Return (x, y) of the center of cell containing provided text 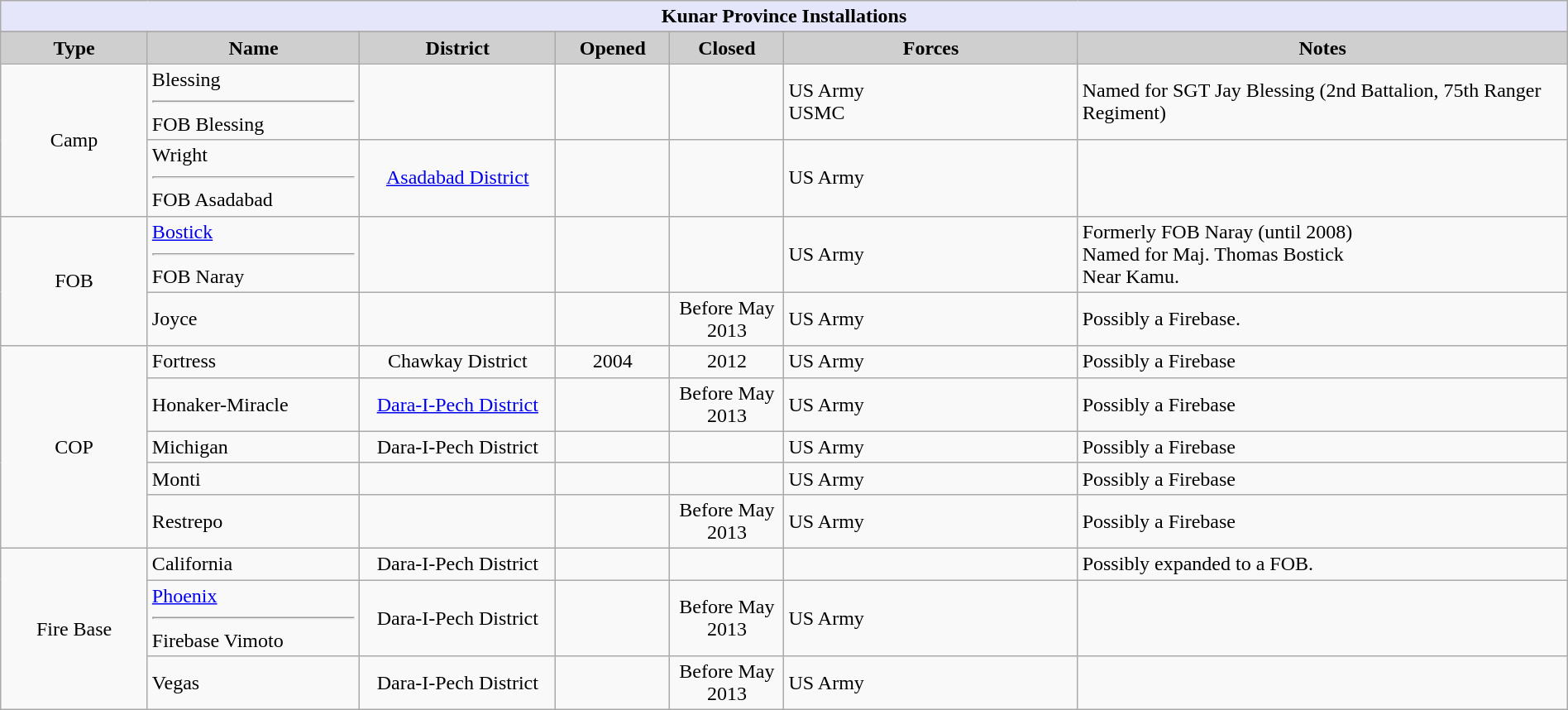
Chawkay District (458, 362)
FOB (74, 281)
Opened (613, 48)
Formerly FOB Naray (until 2008)Named for Maj. Thomas BostickNear Kamu. (1322, 254)
Joyce (253, 319)
2012 (727, 362)
BostickFOB Naray (253, 254)
US Army USMC (931, 102)
2004 (613, 362)
Asadabad District (458, 178)
Possibly expanded to a FOB. (1322, 564)
California (253, 564)
Fortress (253, 362)
Restrepo (253, 521)
WrightFOB Asadabad (253, 178)
Possibly a Firebase. (1322, 319)
Notes (1322, 48)
District (458, 48)
Named for SGT Jay Blessing (2nd Battalion, 75th Ranger Regiment) (1322, 102)
Monti (253, 478)
PhoenixFirebase Vimoto (253, 617)
Camp (74, 140)
Vegas (253, 684)
Closed (727, 48)
COP (74, 447)
Michigan (253, 447)
Forces (931, 48)
Fire Base (74, 629)
BlessingFOB Blessing (253, 102)
Type (74, 48)
Honaker-Miracle (253, 404)
Kunar Province Installations (784, 17)
Name (253, 48)
